For the text-containing cell, return its midpoint in (x, y) coordinate format. 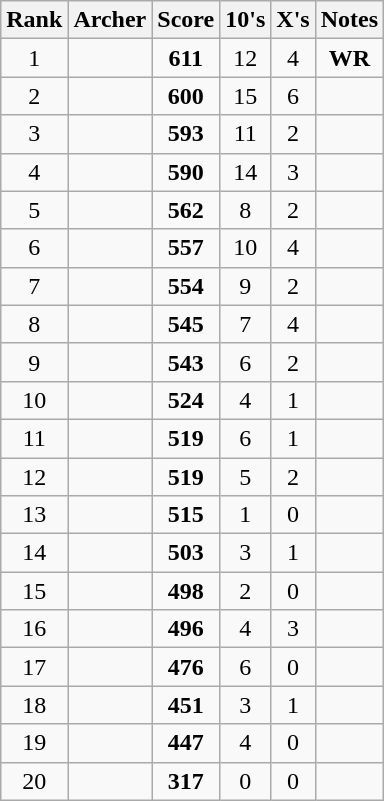
WR (349, 58)
19 (34, 743)
557 (186, 248)
451 (186, 705)
Score (186, 20)
X's (293, 20)
17 (34, 667)
590 (186, 172)
562 (186, 210)
543 (186, 362)
476 (186, 667)
554 (186, 286)
10's (246, 20)
447 (186, 743)
600 (186, 96)
Archer (110, 20)
503 (186, 553)
20 (34, 781)
13 (34, 515)
16 (34, 629)
Rank (34, 20)
524 (186, 400)
545 (186, 324)
515 (186, 515)
18 (34, 705)
317 (186, 781)
496 (186, 629)
611 (186, 58)
498 (186, 591)
Notes (349, 20)
593 (186, 134)
